Scan for the cell matching the given text and deliver its [X, Y] coordinate at center. 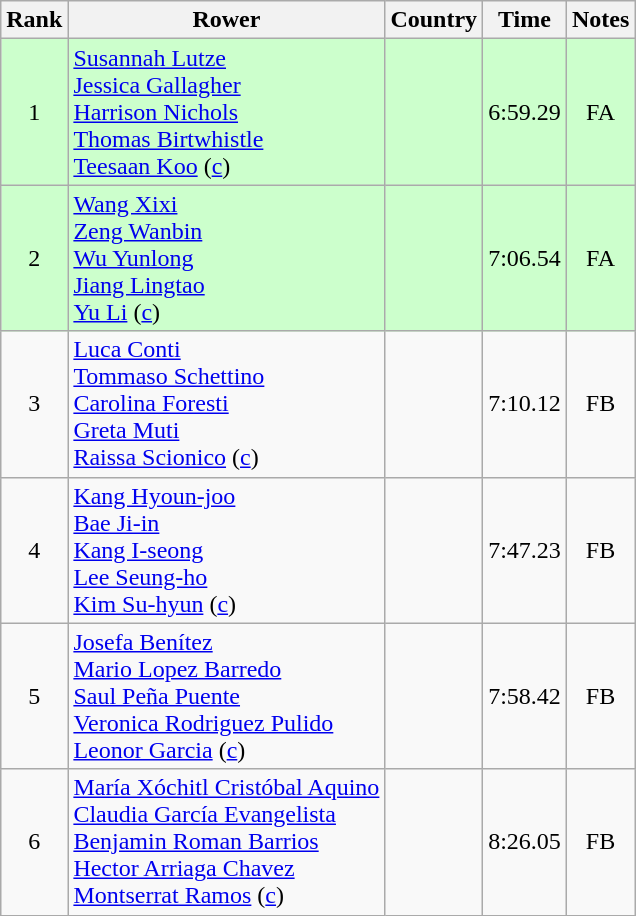
7:58.42 [525, 696]
2 [34, 258]
5 [34, 696]
6 [34, 842]
Josefa BenítezMario Lopez BarredoSaul Peña PuenteVeronica Rodriguez PulidoLeonor Garcia (c) [226, 696]
7:06.54 [525, 258]
Kang Hyoun-jooBae Ji-inKang I-seongLee Seung-hoKim Su-hyun (c) [226, 550]
María Xóchitl Cristóbal AquinoClaudia García EvangelistaBenjamin Roman BarriosHector Arriaga ChavezMontserrat Ramos (c) [226, 842]
7:47.23 [525, 550]
8:26.05 [525, 842]
Rank [34, 20]
7:10.12 [525, 404]
Notes [600, 20]
1 [34, 112]
6:59.29 [525, 112]
3 [34, 404]
Rower [226, 20]
Country [434, 20]
Wang XixiZeng WanbinWu YunlongJiang LingtaoYu Li (c) [226, 258]
Susannah LutzeJessica GallagherHarrison NicholsThomas BirtwhistleTeesaan Koo (c) [226, 112]
4 [34, 550]
Luca ContiTommaso SchettinoCarolina ForestiGreta MutiRaissa Scionico (c) [226, 404]
Time [525, 20]
